Search for the cell housing the specified text and yield its (X, Y) center coordinate. 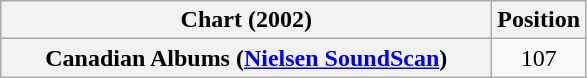
107 (539, 58)
Chart (2002) (246, 20)
Position (539, 20)
Canadian Albums (Nielsen SoundScan) (246, 58)
